Pinpoint the cell where the given text exists, returning its (x, y) midpoint coordinate. 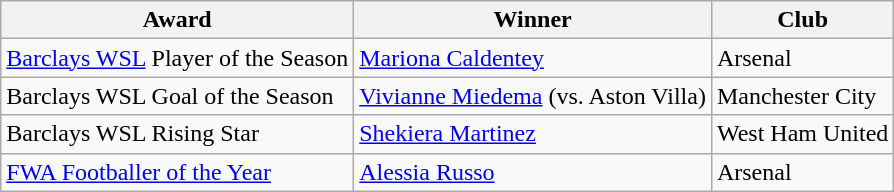
Mariona Caldentey (533, 58)
Manchester City (802, 96)
FWA Footballer of the Year (178, 172)
Barclays WSL Player of the Season (178, 58)
West Ham United (802, 134)
Award (178, 20)
Shekiera Martinez (533, 134)
Winner (533, 20)
Alessia Russo (533, 172)
Barclays WSL Goal of the Season (178, 96)
Vivianne Miedema (vs. Aston Villa) (533, 96)
Barclays WSL Rising Star (178, 134)
Club (802, 20)
